Scan for the cell matching the given text and deliver its [x, y] coordinate at center. 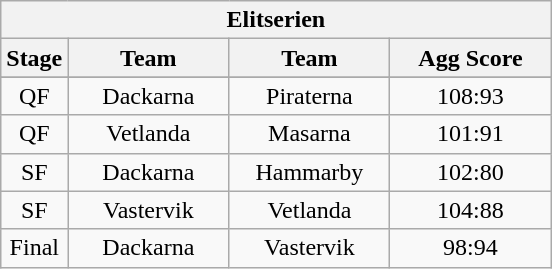
104:88 [470, 210]
Masarna [310, 134]
101:91 [470, 134]
Final [34, 248]
102:80 [470, 172]
Piraterna [310, 96]
Hammarby [310, 172]
108:93 [470, 96]
98:94 [470, 248]
Elitserien [276, 20]
Agg Score [470, 58]
Stage [34, 58]
